Search for the cell housing the specified text and yield its [X, Y] center coordinate. 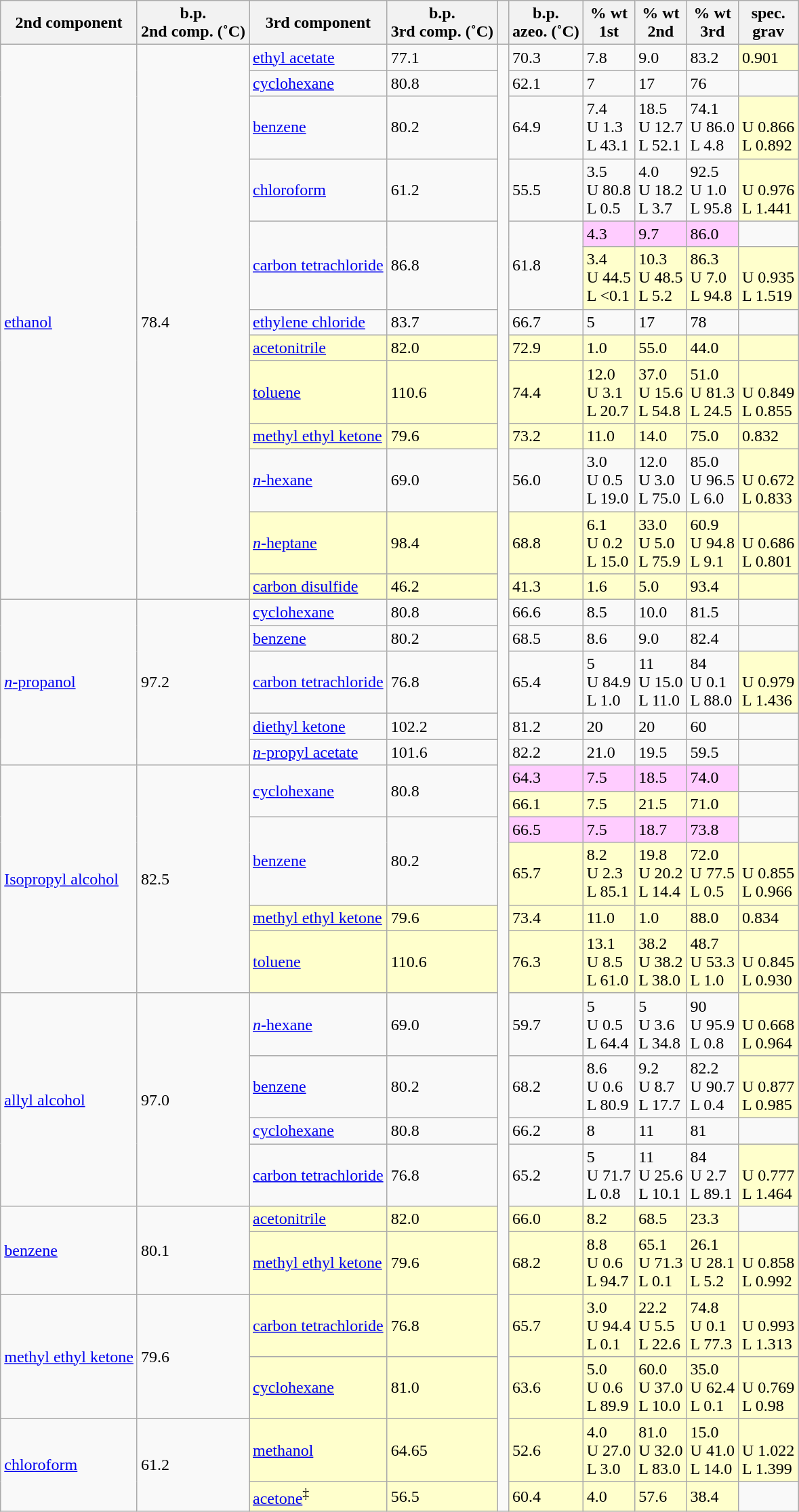
73.2 [546, 436]
60.4 [546, 1496]
60.0U 37.0L 10.0 [661, 1388]
spec.grav [768, 23]
allyl alcohol [69, 1099]
82.2U 90.7L 0.4 [712, 1086]
14.0 [661, 436]
81.5 [712, 613]
80.1 [192, 1250]
ethylene chloride [319, 322]
73.4 [546, 918]
4.0 [609, 1496]
U 0.935L 1.519 [768, 278]
U 0.845L 0.930 [768, 962]
64.9 [546, 127]
5.0 [661, 587]
Isopropyl alcohol [69, 879]
66.1 [546, 804]
% wt1st [609, 23]
60.9U 94.8L 9.1 [712, 542]
8 [609, 1130]
62.1 [546, 83]
11U 25.6L 10.1 [661, 1175]
7 [609, 83]
5 [609, 322]
57.6 [661, 1496]
56.5 [442, 1496]
66.2 [546, 1130]
12.0U 3.0L 75.0 [661, 480]
b.p.2nd comp. (˚C) [192, 23]
48.7U 53.3L 1.0 [712, 962]
38.4 [712, 1496]
63.6 [546, 1388]
37.0U 15.6L 54.8 [661, 392]
65.1U 71.3L 0.1 [661, 1263]
83.2 [712, 58]
U 0.976L 1.441 [768, 190]
4.0U 27.0L 3.0 [609, 1450]
carbon disulfide [319, 587]
44.0 [712, 348]
0.832 [768, 436]
81.2 [546, 727]
10.3U 48.5L 5.2 [661, 278]
75.0 [712, 436]
81 [712, 1130]
ethanol [69, 323]
3.5U 80.8L 0.5 [609, 190]
U 1.022L 1.399 [768, 1450]
5.0U 0.6L 89.9 [609, 1388]
85.0U 96.5L 6.0 [712, 480]
b.p.azeo. (˚C) [546, 23]
0.834 [768, 918]
46.2 [442, 587]
82.5 [192, 879]
86.8 [442, 265]
2nd component [69, 23]
76 [712, 83]
9.2U 8.7L 17.7 [661, 1086]
18.7 [661, 830]
38.2U 38.2L 38.0 [661, 962]
n-heptane [319, 542]
19.8U 20.2L 14.4 [661, 874]
4.0U 18.2L 3.7 [661, 190]
74.0 [712, 778]
7.4U 1.3L 43.1 [609, 127]
U 0.777L 1.464 [768, 1175]
66.5 [546, 830]
97.2 [192, 682]
64.65 [442, 1450]
U 0.993L 1.313 [768, 1326]
U 0.979L 1.436 [768, 682]
88.0 [712, 918]
86.3U 7.0L 94.8 [712, 278]
15.0U 41.0L 14.0 [712, 1450]
86.0 [712, 234]
3.0U 94.4L 0.1 [609, 1326]
102.2 [442, 727]
21.5 [661, 804]
61.8 [546, 265]
41.3 [546, 587]
% wt2nd [661, 23]
5U 71.7L 0.8 [609, 1175]
8.6 [609, 638]
26.1U 28.1L 5.2 [712, 1263]
92.5U 1.0L 95.8 [712, 190]
81.0 [442, 1388]
23.3 [712, 1219]
1.6 [609, 587]
11 [661, 1130]
10.0 [661, 613]
18.5U 12.7L 52.1 [661, 127]
66.6 [546, 613]
65.2 [546, 1175]
5U 3.6L 34.8 [661, 1024]
66.7 [546, 322]
55.5 [546, 190]
76.3 [546, 962]
5U 84.9L 1.0 [609, 682]
52.6 [546, 1450]
98.4 [442, 542]
% wt3rd [712, 23]
93.4 [712, 587]
8.6U 0.6L 80.9 [609, 1086]
73.8 [712, 830]
55.0 [661, 348]
78 [712, 322]
60 [712, 727]
6.1U 0.2L 15.0 [609, 542]
U 0.668L 0.964 [768, 1024]
acetone‡ [319, 1496]
8.5 [609, 613]
59.5 [712, 752]
18.5 [661, 778]
U 0.686L 0.801 [768, 542]
methanol [319, 1450]
22.2U 5.5L 22.6 [661, 1326]
U 0.858L 0.992 [768, 1263]
U 0.877L 0.985 [768, 1086]
8.8U 0.6L 94.7 [609, 1263]
n-propyl acetate [319, 752]
84U 2.7L 89.1 [712, 1175]
66.0 [546, 1219]
70.3 [546, 58]
51.0U 81.3L 24.5 [712, 392]
101.6 [442, 752]
74.4 [546, 392]
ethyl acetate [319, 58]
3rd component [319, 23]
77.1 [442, 58]
5U 0.5L 64.4 [609, 1024]
3.4U 44.5L <0.1 [609, 278]
0.901 [768, 58]
65.4 [546, 682]
74.8U 0.1L 77.3 [712, 1326]
97.0 [192, 1099]
13.1U 8.5L 61.0 [609, 962]
35.0U 62.4L 0.1 [712, 1388]
84U 0.1L 88.0 [712, 682]
U 0.866L 0.892 [768, 127]
83.7 [442, 322]
21.0 [609, 752]
U 0.672L 0.833 [768, 480]
diethyl ketone [319, 727]
72.0U 77.5L 0.5 [712, 874]
b.p.3rd comp. (˚C) [442, 23]
U 0.769L 0.98 [768, 1388]
56.0 [546, 480]
7.8 [609, 58]
71.0 [712, 804]
33.0U 5.0L 75.9 [661, 542]
90U 95.9L 0.8 [712, 1024]
68.8 [546, 542]
8.2U 2.3L 85.1 [609, 874]
19.5 [661, 752]
8.2 [609, 1219]
82.4 [712, 638]
82.2 [546, 752]
n-propanol [69, 682]
3.0U 0.5L 19.0 [609, 480]
4.3 [609, 234]
59.7 [546, 1024]
74.1U 86.0L 4.8 [712, 127]
81.0U 32.0L 83.0 [661, 1450]
U 0.855L 0.966 [768, 874]
78.4 [192, 323]
72.9 [546, 348]
64.3 [546, 778]
U 0.849L 0.855 [768, 392]
11U 15.0L 11.0 [661, 682]
9.7 [661, 234]
12.0U 3.1L 20.7 [609, 392]
